Return [X, Y] of the center of cell containing provided text 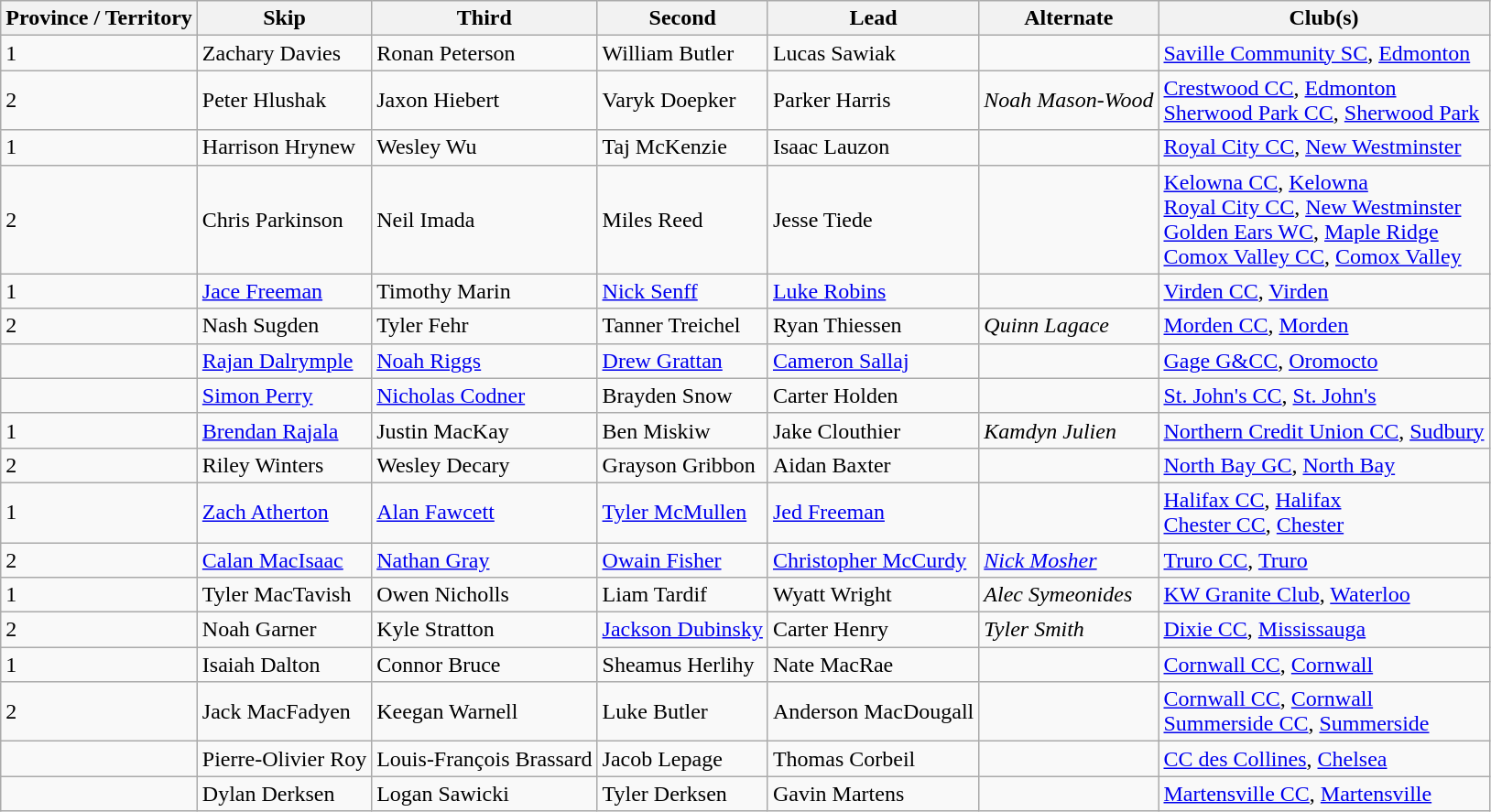
Isaiah Dalton [284, 665]
Logan Sawicki [484, 794]
Harrison Hrynew [284, 147]
Northern Credit Union CC, Sudbury [1324, 430]
Skip [284, 18]
Jace Freeman [284, 291]
Taj McKenzie [682, 147]
Wyatt Wright [873, 595]
North Bay GC, North Bay [1324, 465]
Noah Mason-Wood [1069, 101]
Gavin Martens [873, 794]
Noah Garner [284, 630]
Gage G&CC, Oromocto [1324, 361]
Owain Fisher [682, 559]
Noah Riggs [484, 361]
Quinn Lagace [1069, 326]
Rajan Dalrymple [284, 361]
Nicholas Codner [484, 395]
Second [682, 18]
Drew Grattan [682, 361]
Zachary Davies [284, 53]
Jesse Tiede [873, 220]
Club(s) [1324, 18]
Third [484, 18]
Nick Mosher [1069, 559]
Luke Robins [873, 291]
Tanner Treichel [682, 326]
Calan MacIsaac [284, 559]
Wesley Wu [484, 147]
Isaac Lauzon [873, 147]
Jacob Lepage [682, 759]
Wesley Decary [484, 465]
Nash Sugden [284, 326]
Anderson MacDougall [873, 712]
Martensville CC, Martensville [1324, 794]
CC des Collines, Chelsea [1324, 759]
Alternate [1069, 18]
Varyk Doepker [682, 101]
Tyler MacTavish [284, 595]
Owen Nicholls [484, 595]
Ben Miskiw [682, 430]
Jackson Dubinsky [682, 630]
Jack MacFadyen [284, 712]
Royal City CC, New Westminster [1324, 147]
Zach Atherton [284, 513]
Alan Fawcett [484, 513]
Simon Perry [284, 395]
Sheamus Herlihy [682, 665]
Keegan Warnell [484, 712]
Dixie CC, Mississauga [1324, 630]
St. John's CC, St. John's [1324, 395]
Brayden Snow [682, 395]
Luke Butler [682, 712]
Tyler McMullen [682, 513]
Ryan Thiessen [873, 326]
Pierre-Olivier Roy [284, 759]
Jed Freeman [873, 513]
Nate MacRae [873, 665]
Chris Parkinson [284, 220]
Lucas Sawiak [873, 53]
KW Granite Club, Waterloo [1324, 595]
Carter Henry [873, 630]
Morden CC, Morden [1324, 326]
Nick Senff [682, 291]
Cornwall CC, Cornwall Summerside CC, Summerside [1324, 712]
Miles Reed [682, 220]
Carter Holden [873, 395]
Christopher McCurdy [873, 559]
Aidan Baxter [873, 465]
Louis-François Brassard [484, 759]
Brendan Rajala [284, 430]
Virden CC, Virden [1324, 291]
Tyler Fehr [484, 326]
Dylan Derksen [284, 794]
Connor Bruce [484, 665]
Tyler Derksen [682, 794]
Jake Clouthier [873, 430]
Timothy Marin [484, 291]
Jaxon Hiebert [484, 101]
Riley Winters [284, 465]
Nathan Gray [484, 559]
Ronan Peterson [484, 53]
Truro CC, Truro [1324, 559]
Peter Hlushak [284, 101]
Saville Community SC, Edmonton [1324, 53]
Parker Harris [873, 101]
Cameron Sallaj [873, 361]
Grayson Gribbon [682, 465]
Lead [873, 18]
Tyler Smith [1069, 630]
William Butler [682, 53]
Alec Symeonides [1069, 595]
Halifax CC, Halifax Chester CC, Chester [1324, 513]
Liam Tardif [682, 595]
Kamdyn Julien [1069, 430]
Crestwood CC, Edmonton Sherwood Park CC, Sherwood Park [1324, 101]
Justin MacKay [484, 430]
Kelowna CC, Kelowna Royal City CC, New Westminster Golden Ears WC, Maple Ridge Comox Valley CC, Comox Valley [1324, 220]
Province / Territory [99, 18]
Thomas Corbeil [873, 759]
Kyle Stratton [484, 630]
Neil Imada [484, 220]
Cornwall CC, Cornwall [1324, 665]
